Scan for the cell matching the given text and deliver its (x, y) coordinate at center. 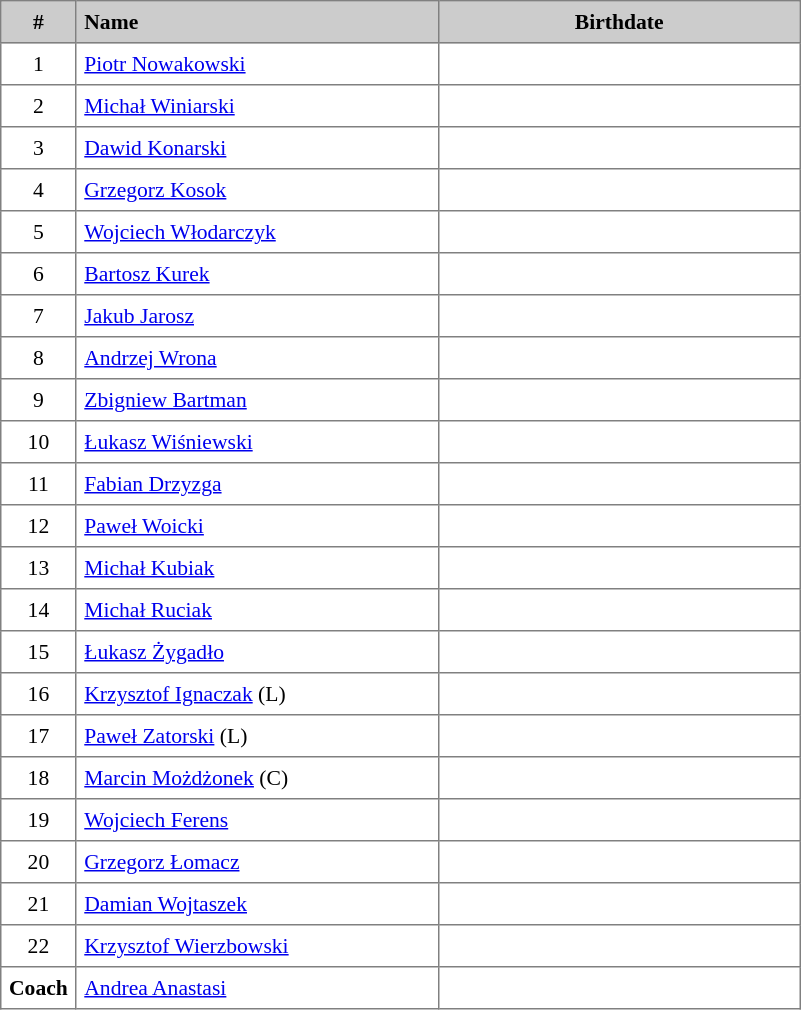
Zbigniew Bartman (257, 400)
10 (38, 442)
# (38, 22)
13 (38, 568)
Krzysztof Wierzbowski (257, 946)
Michał Kubiak (257, 568)
15 (38, 652)
18 (38, 778)
17 (38, 736)
20 (38, 862)
9 (38, 400)
Łukasz Wiśniewski (257, 442)
Name (257, 22)
1 (38, 64)
Michał Ruciak (257, 610)
7 (38, 316)
Birthdate (619, 22)
Wojciech Ferens (257, 820)
21 (38, 904)
3 (38, 148)
Marcin Możdżonek (C) (257, 778)
Grzegorz Łomacz (257, 862)
Damian Wojtaszek (257, 904)
Dawid Konarski (257, 148)
Andrea Anastasi (257, 988)
Bartosz Kurek (257, 274)
Krzysztof Ignaczak (L) (257, 694)
22 (38, 946)
8 (38, 358)
5 (38, 232)
Piotr Nowakowski (257, 64)
2 (38, 106)
4 (38, 190)
Coach (38, 988)
Paweł Woicki (257, 526)
11 (38, 484)
Łukasz Żygadło (257, 652)
14 (38, 610)
6 (38, 274)
Andrzej Wrona (257, 358)
Grzegorz Kosok (257, 190)
Michał Winiarski (257, 106)
Wojciech Włodarczyk (257, 232)
19 (38, 820)
16 (38, 694)
Paweł Zatorski (L) (257, 736)
Jakub Jarosz (257, 316)
Fabian Drzyzga (257, 484)
12 (38, 526)
